Identify which cell holds the provided text, then report its (x, y) central coordinate. 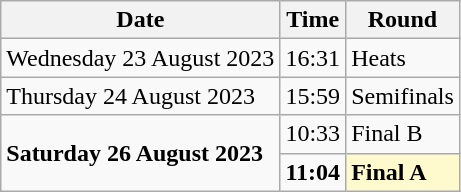
Final B (403, 134)
Time (313, 20)
Wednesday 23 August 2023 (140, 58)
11:04 (313, 172)
15:59 (313, 96)
Saturday 26 August 2023 (140, 153)
Heats (403, 58)
16:31 (313, 58)
Semifinals (403, 96)
Date (140, 20)
10:33 (313, 134)
Round (403, 20)
Thursday 24 August 2023 (140, 96)
Final A (403, 172)
